Search for the cell housing the specified text and yield its [X, Y] center coordinate. 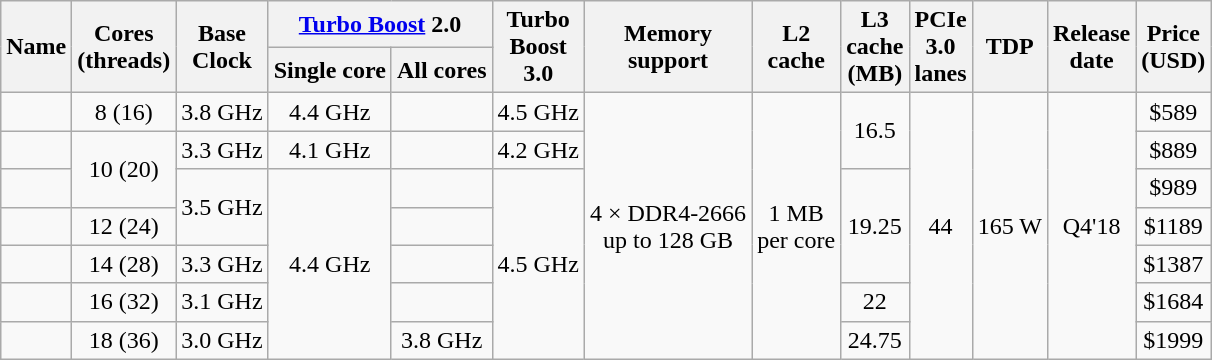
$889 [1174, 150]
$589 [1174, 112]
$1387 [1174, 264]
PCIe3.0lanes [940, 47]
18 (36) [124, 340]
4.2 GHz [538, 150]
8 (16) [124, 112]
12 (24) [124, 226]
10 (20) [124, 169]
Price(USD) [1174, 47]
TDP [1010, 47]
16.5 [875, 131]
Cores(threads) [124, 47]
1 MBper core [796, 226]
16 (32) [124, 302]
165 W [1010, 226]
14 (28) [124, 264]
$1189 [1174, 226]
3.5 GHz [222, 207]
Name [36, 47]
L3cache(MB) [875, 47]
Memorysupport [668, 47]
4 × DDR4-2666up to 128 GB [668, 226]
3.1 GHz [222, 302]
Q4'18 [1091, 226]
All cores [442, 70]
BaseClock [222, 47]
22 [875, 302]
Turbo Boost 2.0 [380, 24]
44 [940, 226]
TurboBoost3.0 [538, 47]
4.1 GHz [330, 150]
L2cache [796, 47]
$989 [1174, 188]
3.0 GHz [222, 340]
24.75 [875, 340]
$1684 [1174, 302]
$1999 [1174, 340]
19.25 [875, 226]
Releasedate [1091, 47]
Single core [330, 70]
